Return the (X, Y) coordinate for the center point of the cell that contains the specified text.  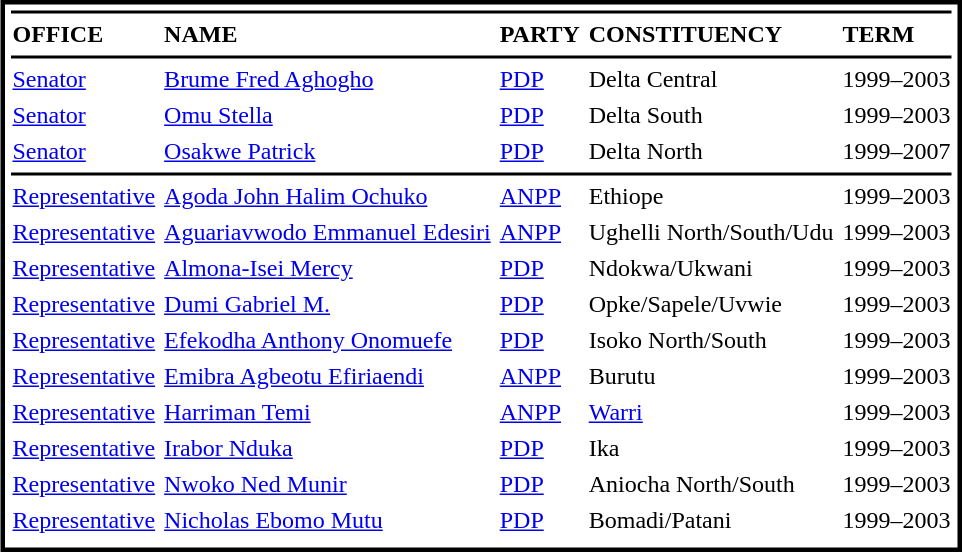
Ika (711, 449)
Delta North (711, 151)
Ndokwa/Ukwani (711, 269)
Agoda John Halim Ochuko (328, 197)
TERM (896, 35)
Delta South (711, 115)
Aguariavwodo Emmanuel Edesiri (328, 233)
Nwoko Ned Munir (328, 485)
Emibra Agbeotu Efiriaendi (328, 377)
Isoko North/South (711, 341)
Ughelli North/South/Udu (711, 233)
Ethiope (711, 197)
Brume Fred Aghogho (328, 79)
OFFICE (84, 35)
Warri (711, 413)
Irabor Nduka (328, 449)
Osakwe Patrick (328, 151)
Dumi Gabriel M. (328, 305)
Aniocha North/South (711, 485)
Bomadi/Patani (711, 521)
Almona-Isei Mercy (328, 269)
Delta Central (711, 79)
Nicholas Ebomo Mutu (328, 521)
Omu Stella (328, 115)
Efekodha Anthony Onomuefe (328, 341)
CONSTITUENCY (711, 35)
Burutu (711, 377)
Opke/Sapele/Uvwie (711, 305)
PARTY (540, 35)
NAME (328, 35)
1999–2007 (896, 151)
Harriman Temi (328, 413)
